Extract the (X, Y) coordinate from the center of the cell holding the provided text.  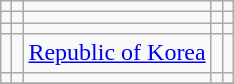
Republic of Korea (117, 53)
